Find where the given text appears and provide that cell's center as (x, y) coordinate. 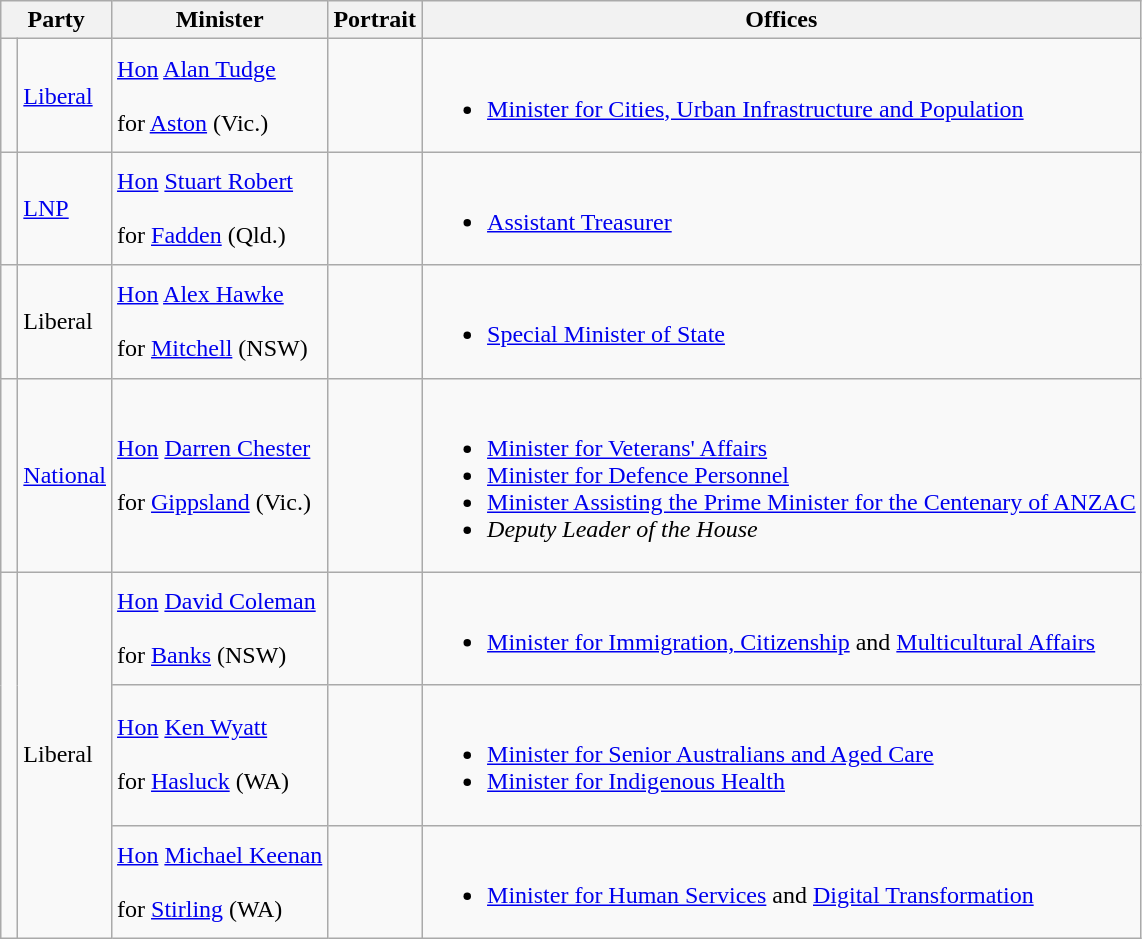
Hon David Coleman for Banks (NSW) (220, 628)
Party (56, 20)
Hon Darren Chester for Gippsland (Vic.) (220, 475)
Special Minister of State (782, 322)
LNP (65, 208)
Hon Ken Wyatt for Hasluck (WA) (220, 755)
National (65, 475)
Hon Alan Tudge for Aston (Vic.) (220, 96)
Minister for Cities, Urban Infrastructure and Population (782, 96)
Hon Alex Hawke for Mitchell (NSW) (220, 322)
Minister for Human Services and Digital Transformation (782, 882)
Minister for Senior Australians and Aged CareMinister for Indigenous Health (782, 755)
Minister for Immigration, Citizenship and Multicultural Affairs (782, 628)
Hon Stuart Robert for Fadden (Qld.) (220, 208)
Assistant Treasurer (782, 208)
Portrait (375, 20)
Hon Michael Keenan for Stirling (WA) (220, 882)
Minister (220, 20)
Offices (782, 20)
